Pinpoint the cell where the given text exists, returning its [x, y] midpoint coordinate. 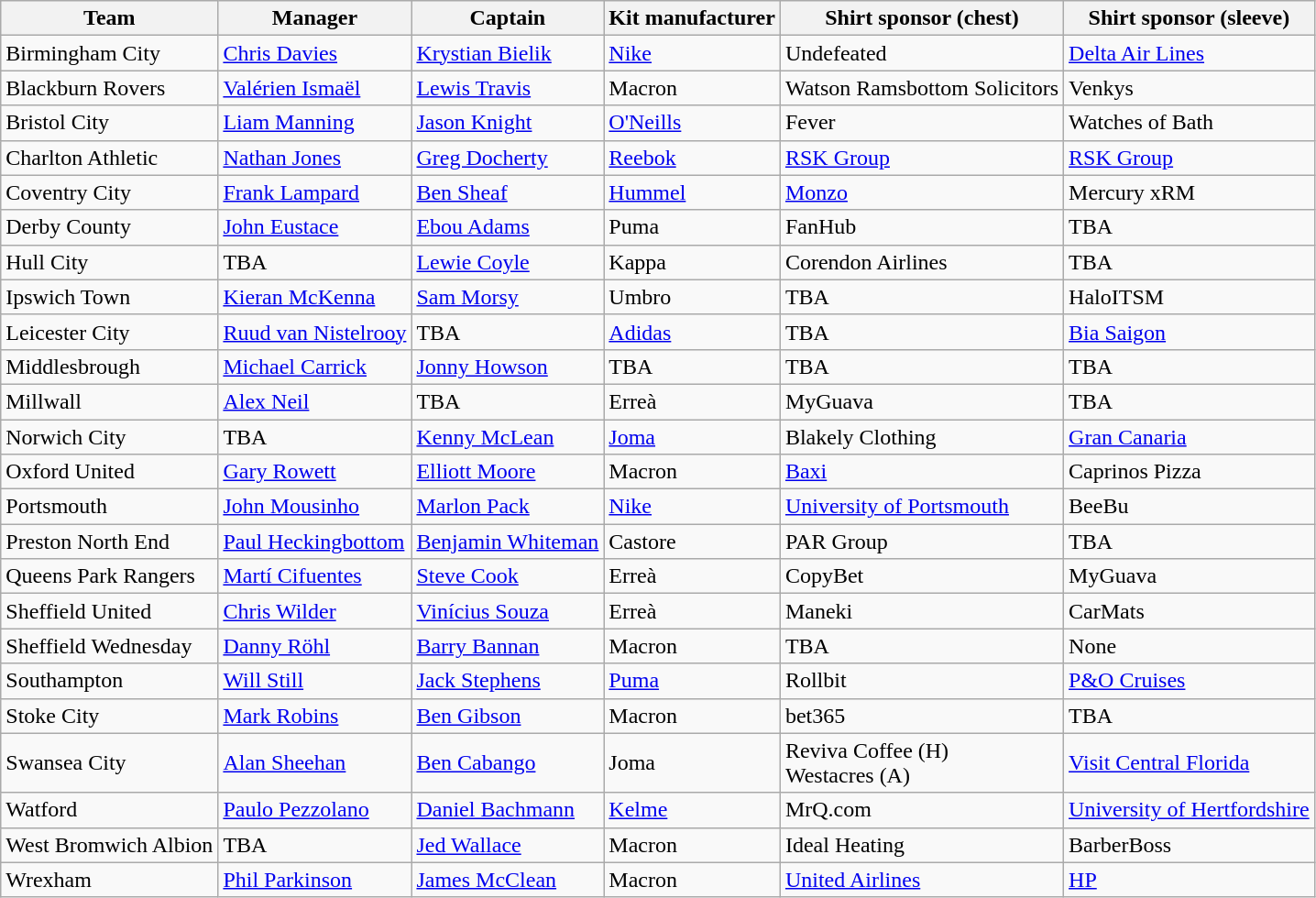
Manager [315, 18]
Kit manufacturer [693, 18]
Rollbit [922, 681]
Reviva Coffee (H)Westacres (A) [922, 762]
HaloITSM [1190, 297]
Leicester City [110, 332]
Coventry City [110, 192]
James McClean [508, 880]
John Mousinho [315, 507]
Nathan Jones [315, 158]
Blakely Clothing [922, 437]
Bia Saigon [1190, 332]
Lewie Coyle [508, 262]
Derby County [110, 227]
Ben Cabango [508, 762]
Chris Davies [315, 53]
Ebou Adams [508, 227]
HP [1190, 880]
Chris Wilder [315, 611]
Middlesbrough [110, 367]
Watford [110, 810]
Valérien Ismaël [315, 88]
Alan Sheehan [315, 762]
Adidas [693, 332]
Birmingham City [110, 53]
Frank Lampard [315, 192]
BeeBu [1190, 507]
Charlton Athletic [110, 158]
United Airlines [922, 880]
Ruud van Nistelrooy [315, 332]
Alex Neil [315, 401]
Reebok [693, 158]
Norwich City [110, 437]
Undefeated [922, 53]
Paul Heckingbottom [315, 542]
Shirt sponsor (chest) [922, 18]
Fever [922, 123]
Ideal Heating [922, 845]
Southampton [110, 681]
Corendon Airlines [922, 262]
CarMats [1190, 611]
Castore [693, 542]
Will Still [315, 681]
bet365 [922, 716]
Jack Stephens [508, 681]
Krystian Bielik [508, 53]
John Eustace [315, 227]
University of Hertfordshire [1190, 810]
Swansea City [110, 762]
Delta Air Lines [1190, 53]
Portsmouth [110, 507]
Kelme [693, 810]
Oxford United [110, 472]
Stoke City [110, 716]
Gran Canaria [1190, 437]
Ben Gibson [508, 716]
Monzo [922, 192]
Kieran McKenna [315, 297]
Captain [508, 18]
Vinícius Souza [508, 611]
Elliott Moore [508, 472]
Jed Wallace [508, 845]
Sheffield United [110, 611]
Steve Cook [508, 576]
Sheffield Wednesday [110, 646]
Jonny Howson [508, 367]
None [1190, 646]
CopyBet [922, 576]
Baxi [922, 472]
Marlon Pack [508, 507]
University of Portsmouth [922, 507]
West Bromwich Albion [110, 845]
Barry Bannan [508, 646]
Kenny McLean [508, 437]
Benjamin Whiteman [508, 542]
PAR Group [922, 542]
Liam Manning [315, 123]
Mark Robins [315, 716]
O'Neills [693, 123]
Shirt sponsor (sleeve) [1190, 18]
Sam Morsy [508, 297]
Visit Central Florida [1190, 762]
Venkys [1190, 88]
Bristol City [110, 123]
Wrexham [110, 880]
Martí Cifuentes [315, 576]
Ben Sheaf [508, 192]
Jason Knight [508, 123]
Team [110, 18]
Blackburn Rovers [110, 88]
Danny Röhl [315, 646]
FanHub [922, 227]
Phil Parkinson [315, 880]
Maneki [922, 611]
Greg Docherty [508, 158]
Ipswich Town [110, 297]
Hummel [693, 192]
P&O Cruises [1190, 681]
Paulo Pezzolano [315, 810]
Preston North End [110, 542]
Millwall [110, 401]
Umbro [693, 297]
Hull City [110, 262]
Watson Ramsbottom Solicitors [922, 88]
Kappa [693, 262]
Michael Carrick [315, 367]
Lewis Travis [508, 88]
Mercury xRM [1190, 192]
MrQ.com [922, 810]
Daniel Bachmann [508, 810]
Caprinos Pizza [1190, 472]
Queens Park Rangers [110, 576]
Gary Rowett [315, 472]
Watches of Bath [1190, 123]
BarberBoss [1190, 845]
